Locate the cell with the specified text and output its (x, y) center coordinate. 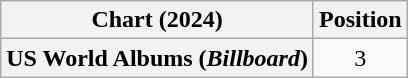
3 (360, 58)
Chart (2024) (158, 20)
US World Albums (Billboard) (158, 58)
Position (360, 20)
